Identify which cell holds the provided text, then report its [x, y] central coordinate. 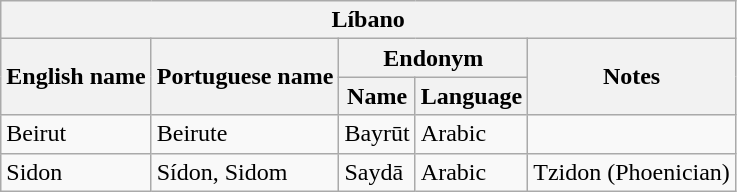
Sídon, Sidom [245, 172]
Sidon [76, 172]
Language [471, 96]
Bayrūt [377, 134]
Líbano [368, 20]
Portuguese name [245, 77]
Endonym [434, 58]
Beirut [76, 134]
Tzidon (Phoenician) [632, 172]
Notes [632, 77]
Saydā [377, 172]
Name [377, 96]
English name [76, 77]
Beirute [245, 134]
